Capture the cell that displays the provided text and extract its (x, y) central coordinate. 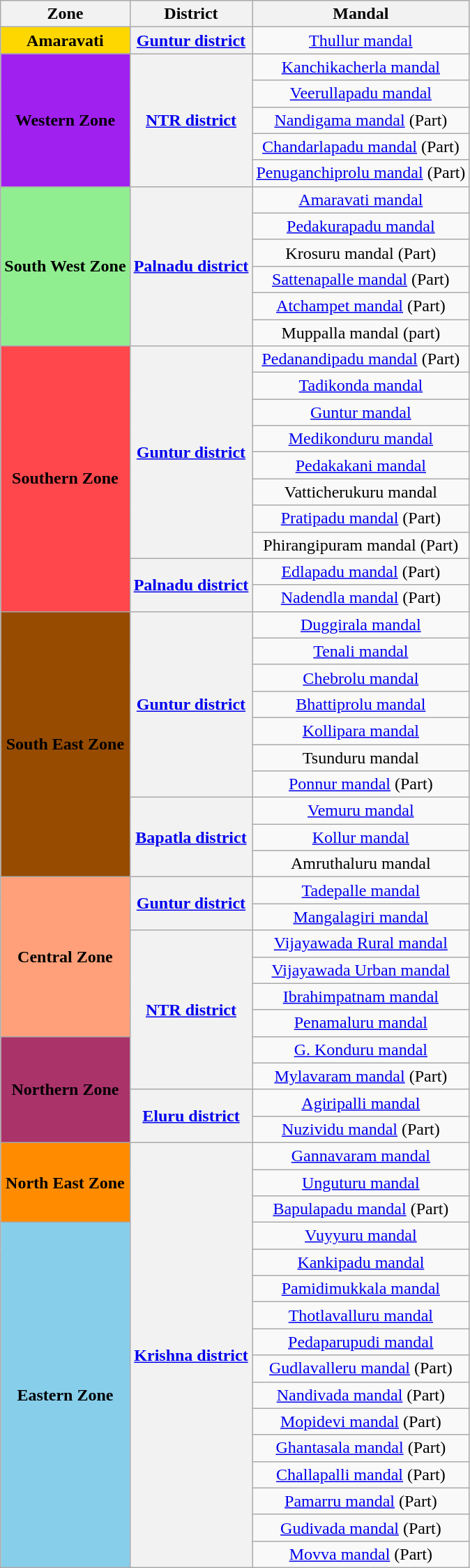
Mandal (361, 14)
Bapulapadu mandal (Part) (361, 1209)
Ibrahimpatnam mandal (361, 996)
Agiripalli mandal (361, 1103)
Mylavaram mandal (Part) (361, 1076)
Kollipara mandal (361, 731)
Tsunduru mandal (361, 757)
Western Zone (66, 120)
Amaravati mandal (361, 200)
Chandarlapadu mandal (Part) (361, 147)
Gannavaram mandal (361, 1156)
Chebrolu mandal (361, 678)
Gudivada mandal (Part) (361, 1528)
Bapatla district (191, 837)
Pedakakani mandal (361, 465)
Southern Zone (66, 479)
Vijayawada Rural mandal (361, 943)
Vuyyuru mandal (361, 1236)
Mopidevi mandal (Part) (361, 1421)
Vemuru mandal (361, 811)
Pedakurapadu mandal (361, 226)
Muppalla mandal (part) (361, 333)
Nandigama mandal (Part) (361, 120)
Central Zone (66, 957)
Nuzividu mandal (Part) (361, 1129)
South East Zone (66, 744)
Kollur mandal (361, 837)
North East Zone (66, 1182)
Penuganchiprolu mandal (Part) (361, 173)
Atchampet mandal (Part) (361, 306)
Challapalli mandal (Part) (361, 1474)
Bhattiprolu mandal (361, 704)
South West Zone (66, 266)
Guntur mandal (361, 412)
Thullur mandal (361, 40)
Nandivada mandal (Part) (361, 1395)
Vatticherukuru mandal (361, 492)
Tadepalle mandal (361, 890)
Pamidimukkala mandal (361, 1289)
Kanchikacherla mandal (361, 67)
Sattenapalle mandal (Part) (361, 279)
Vijayawada Urban mandal (361, 970)
Ghantasala mandal (Part) (361, 1448)
Nadendla mandal (Part) (361, 598)
Tadikonda mandal (361, 386)
Pedanandipadu mandal (Part) (361, 359)
Krosuru mandal (Part) (361, 253)
Eluru district (191, 1116)
Pedaparupudi mandal (361, 1342)
Mangalagiri mandal (361, 917)
Tenali mandal (361, 651)
Pamarru mandal (Part) (361, 1501)
Duggirala mandal (361, 625)
G. Konduru mandal (361, 1050)
Medikonduru mandal (361, 439)
Krishna district (191, 1355)
Northern Zone (66, 1089)
Eastern Zone (66, 1396)
Phirangipuram mandal (Part) (361, 545)
Veerullapadu mandal (361, 94)
Kankipadu mandal (361, 1262)
District (191, 14)
Edlapadu mandal (Part) (361, 572)
Amruthaluru mandal (361, 864)
Zone (66, 14)
Penamaluru mandal (361, 1023)
Gudlavalleru mandal (Part) (361, 1368)
Thotlavalluru mandal (361, 1315)
Ponnur mandal (Part) (361, 784)
Unguturu mandal (361, 1183)
Movva mandal (Part) (361, 1554)
Pratipadu mandal (Part) (361, 518)
Amaravati (66, 40)
